Locate the cell with the specified text and output its [x, y] center coordinate. 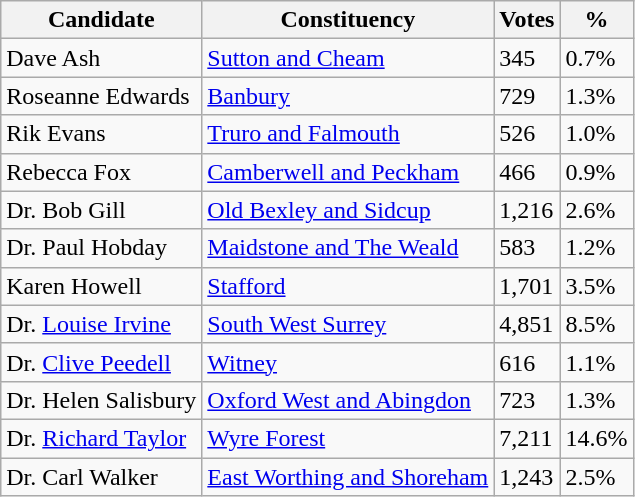
4,851 [527, 324]
526 [527, 134]
% [596, 20]
Votes [527, 20]
Wyre Forest [348, 438]
Dr. Paul Hobday [102, 248]
South West Surrey [348, 324]
1,701 [527, 286]
1.0% [596, 134]
Dr. Bob Gill [102, 210]
Dr. Carl Walker [102, 477]
1.1% [596, 362]
Rik Evans [102, 134]
14.6% [596, 438]
Camberwell and Peckham [348, 172]
Dr. Clive Peedell [102, 362]
Truro and Falmouth [348, 134]
Roseanne Edwards [102, 96]
345 [527, 58]
1.2% [596, 248]
Banbury [348, 96]
Oxford West and Abingdon [348, 400]
Dr. Richard Taylor [102, 438]
7,211 [527, 438]
0.9% [596, 172]
616 [527, 362]
583 [527, 248]
466 [527, 172]
723 [527, 400]
Old Bexley and Sidcup [348, 210]
Karen Howell [102, 286]
Dr. Louise Irvine [102, 324]
0.7% [596, 58]
3.5% [596, 286]
8.5% [596, 324]
Witney [348, 362]
Maidstone and The Weald [348, 248]
Constituency [348, 20]
Candidate [102, 20]
East Worthing and Shoreham [348, 477]
729 [527, 96]
Rebecca Fox [102, 172]
Stafford [348, 286]
2.6% [596, 210]
1,243 [527, 477]
1,216 [527, 210]
Dr. Helen Salisbury [102, 400]
Dave Ash [102, 58]
2.5% [596, 477]
Sutton and Cheam [348, 58]
